For the text-containing cell, return its midpoint in [x, y] coordinate format. 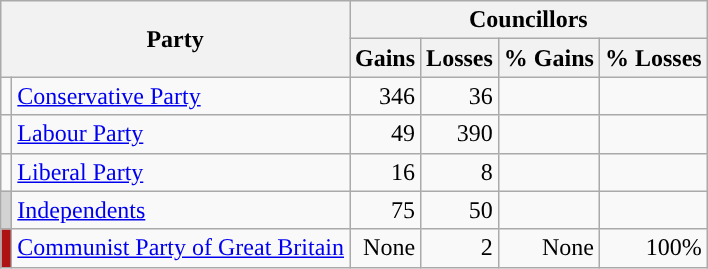
Liberal Party [181, 172]
390 [460, 134]
% Losses [653, 58]
Independents [181, 210]
2 [460, 248]
8 [460, 172]
346 [386, 96]
100% [653, 248]
Conservative Party [181, 96]
Losses [460, 58]
Labour Party [181, 134]
50 [460, 210]
Councillors [529, 20]
75 [386, 210]
% Gains [548, 58]
16 [386, 172]
Communist Party of Great Britain [181, 248]
Party [176, 39]
Gains [386, 58]
49 [386, 134]
36 [460, 96]
